Detect which cell encompasses the target text, then output its [x, y] center coordinate. 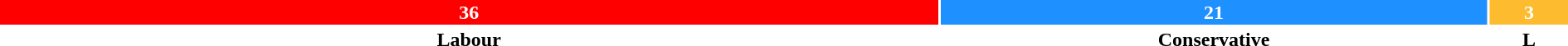
21 [1213, 12]
3 [1529, 12]
36 [469, 12]
